For the text-containing cell, return its midpoint in [X, Y] coordinate format. 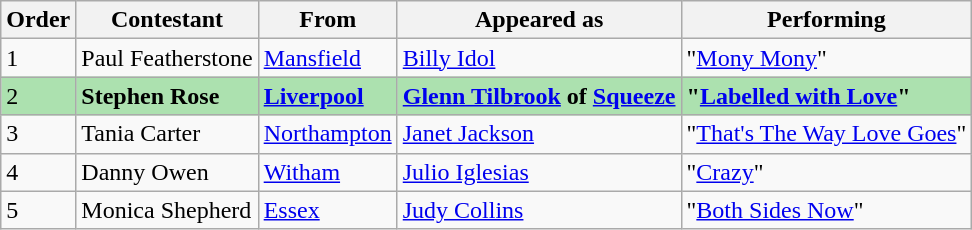
"Both Sides Now" [826, 210]
Order [38, 20]
Contestant [167, 20]
Glenn Tilbrook of Squeeze [539, 96]
"Labelled with Love" [826, 96]
Judy Collins [539, 210]
Witham [328, 172]
Essex [328, 210]
Northampton [328, 134]
Paul Featherstone [167, 58]
"That's The Way Love Goes" [826, 134]
Julio Iglesias [539, 172]
Mansfield [328, 58]
Monica Shepherd [167, 210]
Liverpool [328, 96]
Stephen Rose [167, 96]
4 [38, 172]
3 [38, 134]
Billy Idol [539, 58]
5 [38, 210]
"Mony Mony" [826, 58]
2 [38, 96]
Appeared as [539, 20]
Performing [826, 20]
"Crazy" [826, 172]
1 [38, 58]
From [328, 20]
Janet Jackson [539, 134]
Danny Owen [167, 172]
Tania Carter [167, 134]
